Extract the (X, Y) coordinate from the center of the cell holding the provided text.  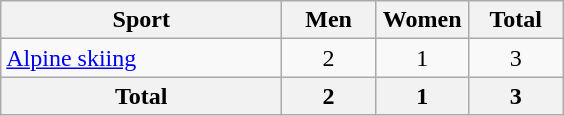
Alpine skiing (142, 58)
Women (422, 20)
Men (329, 20)
Sport (142, 20)
